Find where the given text appears and provide that cell's center as (x, y) coordinate. 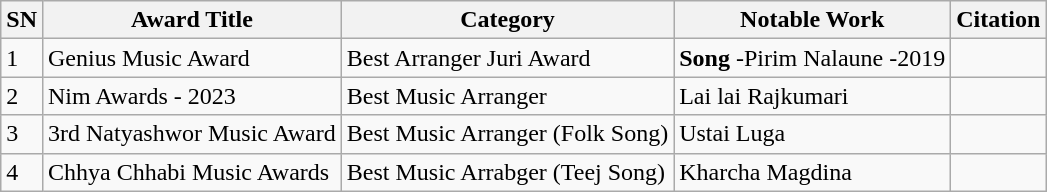
Category (507, 20)
4 (22, 172)
Citation (998, 20)
3 (22, 134)
1 (22, 58)
Best Music Arranger (Folk Song) (507, 134)
Lai lai Rajkumari (812, 96)
Ustai Luga (812, 134)
3rd Natyashwor Music Award (192, 134)
Song -Pirim Nalaune -2019 (812, 58)
Chhya Chhabi Music Awards (192, 172)
Genius Music Award (192, 58)
Notable Work (812, 20)
Best Music Arranger (507, 96)
Kharcha Magdina (812, 172)
Nim Awards - 2023 (192, 96)
Award Title (192, 20)
2 (22, 96)
Best Arranger Juri Award (507, 58)
Best Music Arrabger (Teej Song) (507, 172)
SN (22, 20)
